Capture the cell that displays the provided text and extract its [x, y] central coordinate. 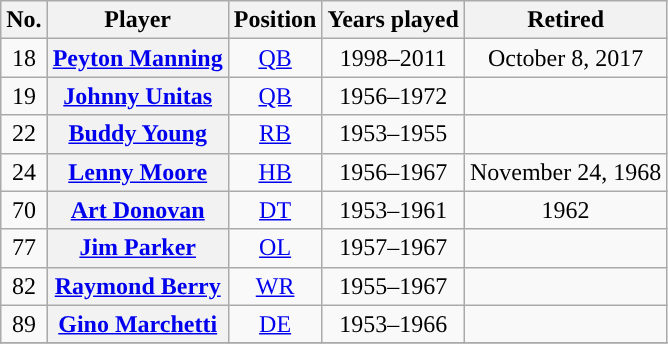
October 8, 2017 [565, 58]
Johnny Unitas [138, 96]
1956–1972 [393, 96]
82 [24, 286]
24 [24, 172]
Peyton Manning [138, 58]
RB [275, 134]
1955–1967 [393, 286]
Position [275, 20]
HB [275, 172]
Raymond Berry [138, 286]
DE [275, 324]
70 [24, 210]
Gino Marchetti [138, 324]
77 [24, 248]
Retired [565, 20]
DT [275, 210]
Jim Parker [138, 248]
1953–1955 [393, 134]
Lenny Moore [138, 172]
1956–1967 [393, 172]
November 24, 1968 [565, 172]
OL [275, 248]
Buddy Young [138, 134]
19 [24, 96]
1962 [565, 210]
1998–2011 [393, 58]
89 [24, 324]
No. [24, 20]
22 [24, 134]
Player [138, 20]
Years played [393, 20]
Art Donovan [138, 210]
WR [275, 286]
1953–1961 [393, 210]
18 [24, 58]
1957–1967 [393, 248]
1953–1966 [393, 324]
